Detect which cell encompasses the target text, then output its (X, Y) center coordinate. 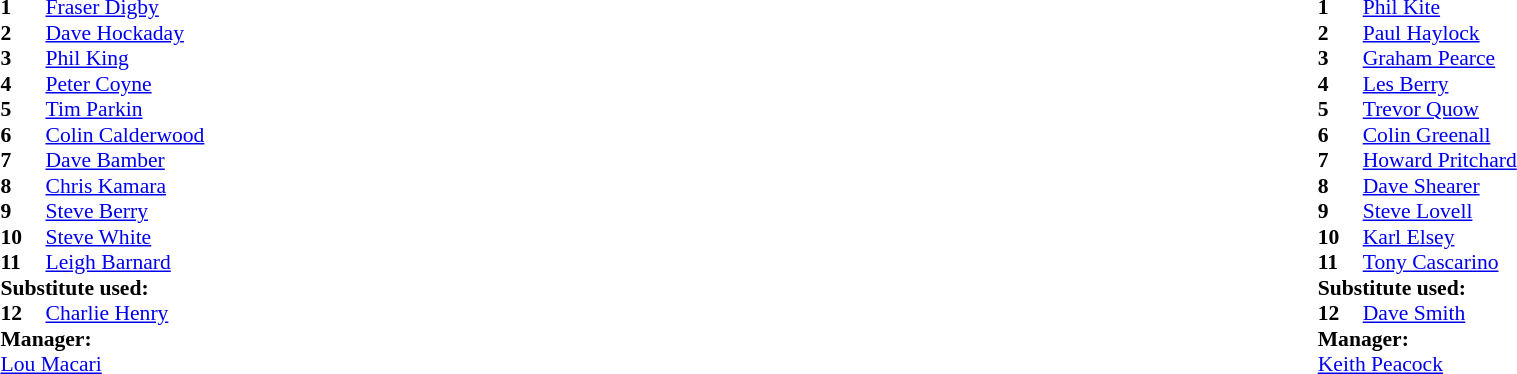
Phil King (126, 59)
Paul Haylock (1440, 33)
Leigh Barnard (126, 263)
Steve Berry (126, 211)
Charlie Henry (126, 313)
Chris Kamara (126, 186)
Tim Parkin (126, 109)
Graham Pearce (1440, 59)
Howard Pritchard (1440, 161)
Dave Bamber (126, 161)
Steve White (126, 237)
Dave Shearer (1440, 186)
Trevor Quow (1440, 109)
Steve Lovell (1440, 211)
Les Berry (1440, 84)
Tony Cascarino (1440, 263)
Dave Smith (1440, 313)
Dave Hockaday (126, 33)
Colin Greenall (1440, 135)
Peter Coyne (126, 84)
Karl Elsey (1440, 237)
Colin Calderwood (126, 135)
